Pinpoint the cell where the given text exists, returning its [X, Y] midpoint coordinate. 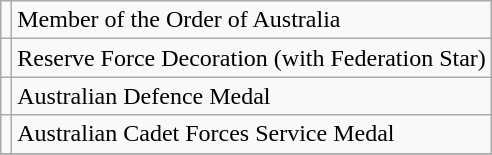
Reserve Force Decoration (with Federation Star) [252, 58]
Member of the Order of Australia [252, 20]
Australian Defence Medal [252, 96]
Australian Cadet Forces Service Medal [252, 134]
